Extract the [x, y] coordinate from the center of the cell holding the provided text.  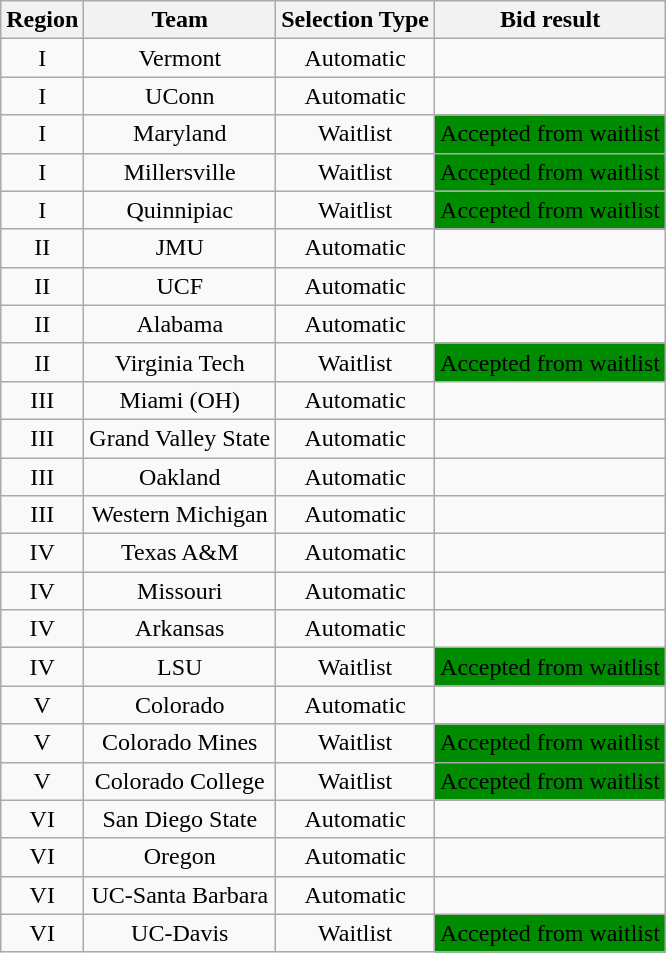
Quinnipiac [180, 210]
Colorado [180, 705]
LSU [180, 667]
Arkansas [180, 629]
Team [180, 20]
Miami (OH) [180, 400]
Texas A&M [180, 553]
Virginia Tech [180, 362]
Maryland [180, 134]
UConn [180, 96]
Bid result [550, 20]
Vermont [180, 58]
Alabama [180, 324]
Oregon [180, 857]
San Diego State [180, 819]
UCF [180, 286]
Colorado Mines [180, 743]
Missouri [180, 591]
Selection Type [356, 20]
Colorado College [180, 781]
UC-Davis [180, 933]
Region [42, 20]
Western Michigan [180, 515]
Oakland [180, 477]
JMU [180, 248]
UC-Santa Barbara [180, 895]
Grand Valley State [180, 438]
Millersville [180, 172]
